Detect which cell encompasses the target text, then output its [X, Y] center coordinate. 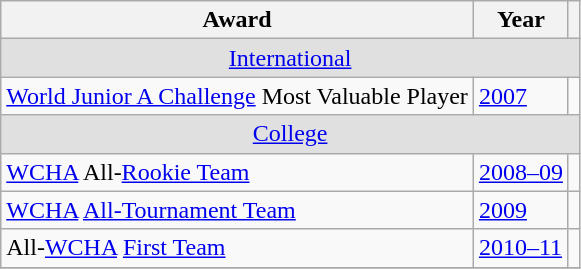
WCHA All-Rookie Team [238, 172]
2008–09 [520, 172]
World Junior A Challenge Most Valuable Player [238, 96]
All-WCHA First Team [238, 248]
2007 [520, 96]
Award [238, 20]
Year [520, 20]
International [290, 58]
2010–11 [520, 248]
College [290, 134]
2009 [520, 210]
WCHA All-Tournament Team [238, 210]
